Capture the cell that displays the provided text and extract its [x, y] central coordinate. 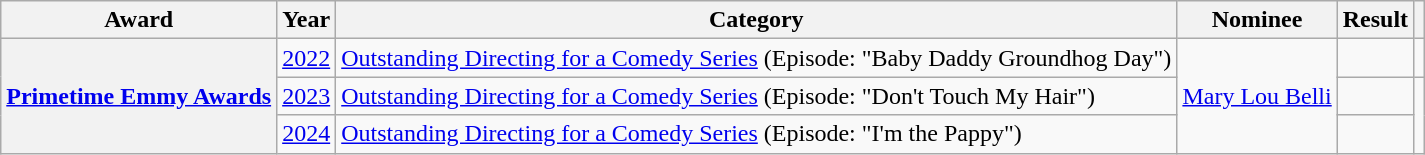
2023 [306, 96]
Primetime Emmy Awards [139, 96]
Category [756, 20]
Year [306, 20]
Mary Lou Belli [1257, 96]
2022 [306, 58]
2024 [306, 134]
Outstanding Directing for a Comedy Series (Episode: "I'm the Pappy") [756, 134]
Outstanding Directing for a Comedy Series (Episode: "Baby Daddy Groundhog Day") [756, 58]
Result [1375, 20]
Award [139, 20]
Nominee [1257, 20]
Outstanding Directing for a Comedy Series (Episode: "Don't Touch My Hair") [756, 96]
